Return the [X, Y] coordinate for the center point of the cell that contains the specified text.  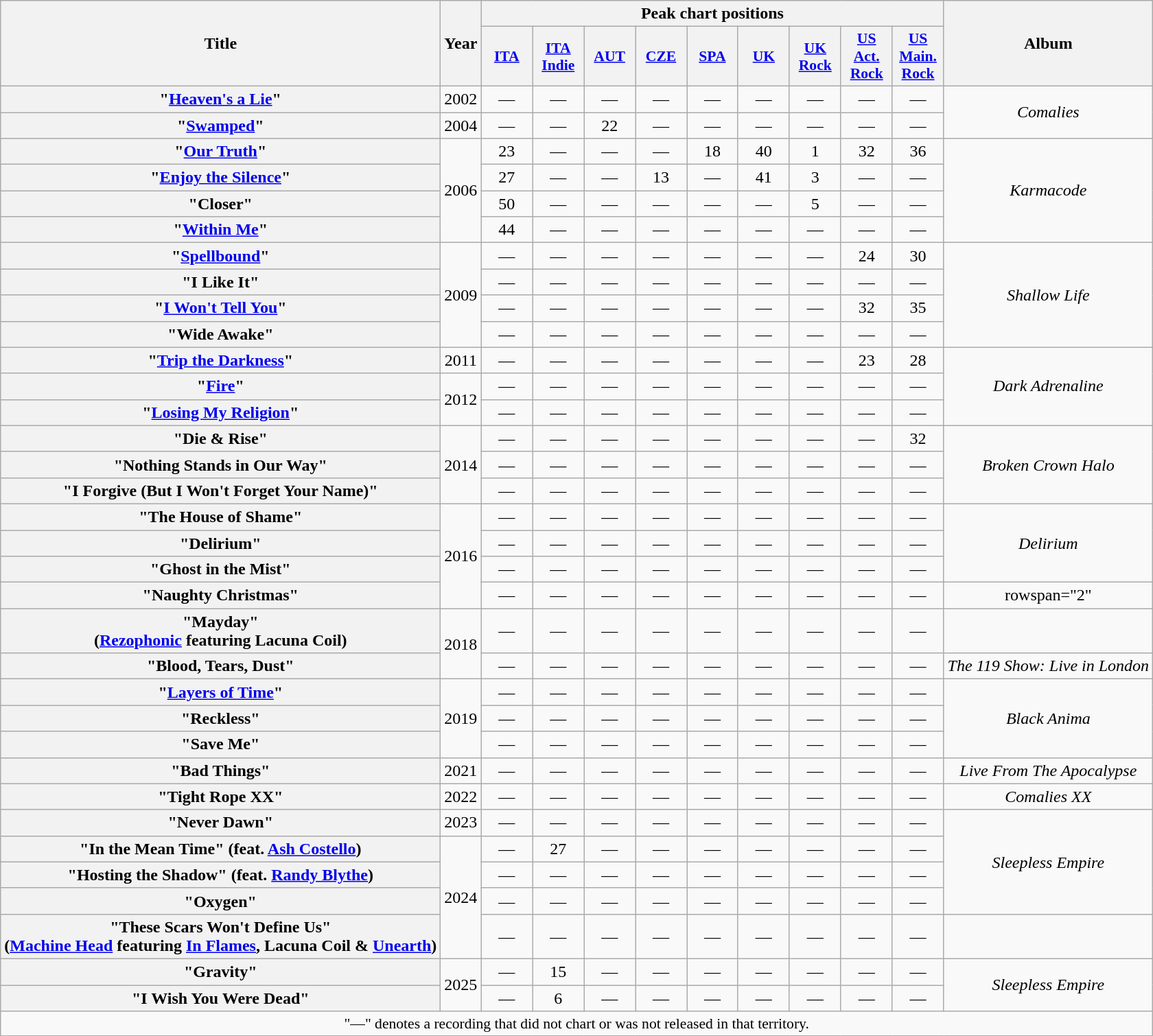
"Gravity" [221, 972]
"Losing My Religion" [221, 412]
5 [815, 204]
2019 [461, 718]
Year [461, 44]
2016 [461, 556]
"Trip the Darkness" [221, 360]
"I Won't Tell You" [221, 308]
"Hosting the Shadow" (feat. Randy Blythe) [221, 875]
2018 [461, 644]
Comalies [1049, 112]
"Heaven's a Lie" [221, 99]
"Within Me" [221, 230]
"Reckless" [221, 718]
"Never Dawn" [221, 823]
"Delirium" [221, 543]
2011 [461, 360]
ITAIndie [559, 56]
2009 [461, 295]
"The House of Shame" [221, 517]
rowspan="2" [1049, 596]
Live From The Apocalypse [1049, 770]
"Swamped" [221, 126]
Black Anima [1049, 718]
"Our Truth" [221, 152]
CZE [662, 56]
"Tight Rope XX" [221, 797]
Shallow Life [1049, 295]
Comalies XX [1049, 797]
2014 [461, 464]
"Layers of Time" [221, 692]
50 [506, 204]
"Save Me" [221, 744]
"These Scars Won't Define Us"(Machine Head featuring In Flames, Lacuna Coil & Unearth) [221, 936]
"In the Mean Time" (feat. Ash Costello) [221, 849]
AUT [609, 56]
Dark Adrenaline [1049, 386]
The 119 Show: Live in London [1049, 666]
"Wide Awake" [221, 334]
"Ghost in the Mist" [221, 569]
30 [918, 256]
"Die & Rise" [221, 438]
"I Forgive (But I Won't Forget Your Name)" [221, 491]
35 [918, 308]
"Nothing Stands in Our Way" [221, 464]
2023 [461, 823]
"Bad Things" [221, 770]
2021 [461, 770]
Broken Crown Halo [1049, 464]
"—" denotes a recording that did not chart or was not released in that territory. [576, 1024]
1 [815, 152]
40 [763, 152]
2012 [461, 399]
6 [559, 998]
36 [918, 152]
2002 [461, 99]
"Fire" [221, 386]
"Spellbound" [221, 256]
2004 [461, 126]
Title [221, 44]
"Oxygen" [221, 901]
Album [1049, 44]
"Closer" [221, 204]
USAct.Rock [866, 56]
USMain.Rock [918, 56]
24 [866, 256]
13 [662, 178]
SPA [712, 56]
3 [815, 178]
"I Like It" [221, 282]
Peak chart positions [712, 14]
Delirium [1049, 543]
"I Wish You Were Dead" [221, 998]
Karmacode [1049, 191]
UKRock [815, 56]
22 [609, 126]
44 [506, 230]
"Naughty Christmas" [221, 596]
UK [763, 56]
2022 [461, 797]
2025 [461, 985]
ITA [506, 56]
28 [918, 360]
2006 [461, 191]
15 [559, 972]
41 [763, 178]
2024 [461, 897]
"Blood, Tears, Dust" [221, 666]
18 [712, 152]
"Enjoy the Silence" [221, 178]
"Mayday"(Rezophonic featuring Lacuna Coil) [221, 631]
